Output the (X, Y) coordinate of the center of the cell containing the given text.  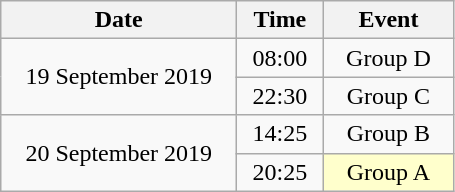
08:00 (280, 58)
Event (388, 20)
Group D (388, 58)
Time (280, 20)
Group A (388, 172)
Group C (388, 96)
20:25 (280, 172)
Date (119, 20)
Group B (388, 134)
22:30 (280, 96)
20 September 2019 (119, 153)
19 September 2019 (119, 77)
14:25 (280, 134)
